Pinpoint the cell where the given text exists, returning its (X, Y) midpoint coordinate. 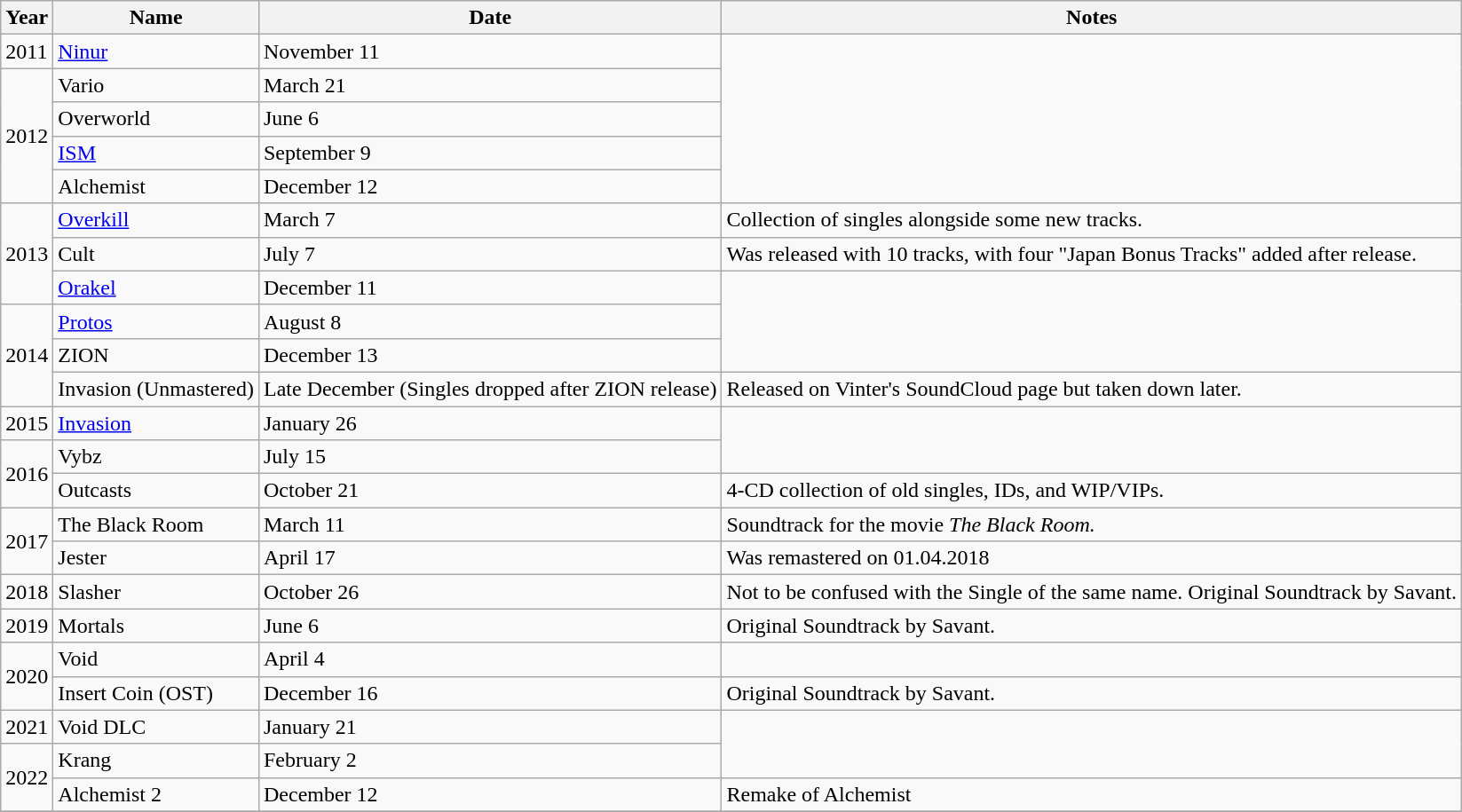
2011 (27, 51)
ISM (156, 153)
September 9 (490, 153)
2020 (27, 676)
2016 (27, 474)
2015 (27, 423)
Mortals (156, 626)
4-CD collection of old singles, IDs, and WIP/VIPs. (1092, 491)
Orakel (156, 288)
February 2 (490, 761)
July 7 (490, 254)
2021 (27, 727)
March 21 (490, 85)
Overkill (156, 220)
August 8 (490, 321)
2014 (27, 355)
Vybz (156, 457)
Jester (156, 558)
Vario (156, 85)
October 26 (490, 592)
Slasher (156, 592)
December 11 (490, 288)
Late December (Singles dropped after ZION release) (490, 389)
Was released with 10 tracks, with four "Japan Bonus Tracks" added after release. (1092, 254)
Remake of Alchemist (1092, 794)
2012 (27, 136)
Alchemist (156, 186)
Invasion (156, 423)
Overworld (156, 119)
Insert Coin (OST) (156, 693)
Protos (156, 321)
November 11 (490, 51)
Krang (156, 761)
April 4 (490, 659)
Ninur (156, 51)
2018 (27, 592)
Released on Vinter's SoundCloud page but taken down later. (1092, 389)
Outcasts (156, 491)
The Black Room (156, 524)
Alchemist 2 (156, 794)
Cult (156, 254)
2019 (27, 626)
2017 (27, 541)
December 13 (490, 355)
March 11 (490, 524)
Date (490, 18)
Year (27, 18)
Invasion (Unmastered) (156, 389)
December 16 (490, 693)
Not to be confused with the Single of the same name. Original Soundtrack by Savant. (1092, 592)
Notes (1092, 18)
January 26 (490, 423)
October 21 (490, 491)
Void (156, 659)
2013 (27, 254)
Soundtrack for the movie The Black Room. (1092, 524)
ZION (156, 355)
July 15 (490, 457)
Void DLC (156, 727)
January 21 (490, 727)
Name (156, 18)
Collection of singles alongside some new tracks. (1092, 220)
2022 (27, 777)
March 7 (490, 220)
Was remastered on 01.04.2018 (1092, 558)
April 17 (490, 558)
